Extract the [X, Y] coordinate from the center of the cell holding the provided text.  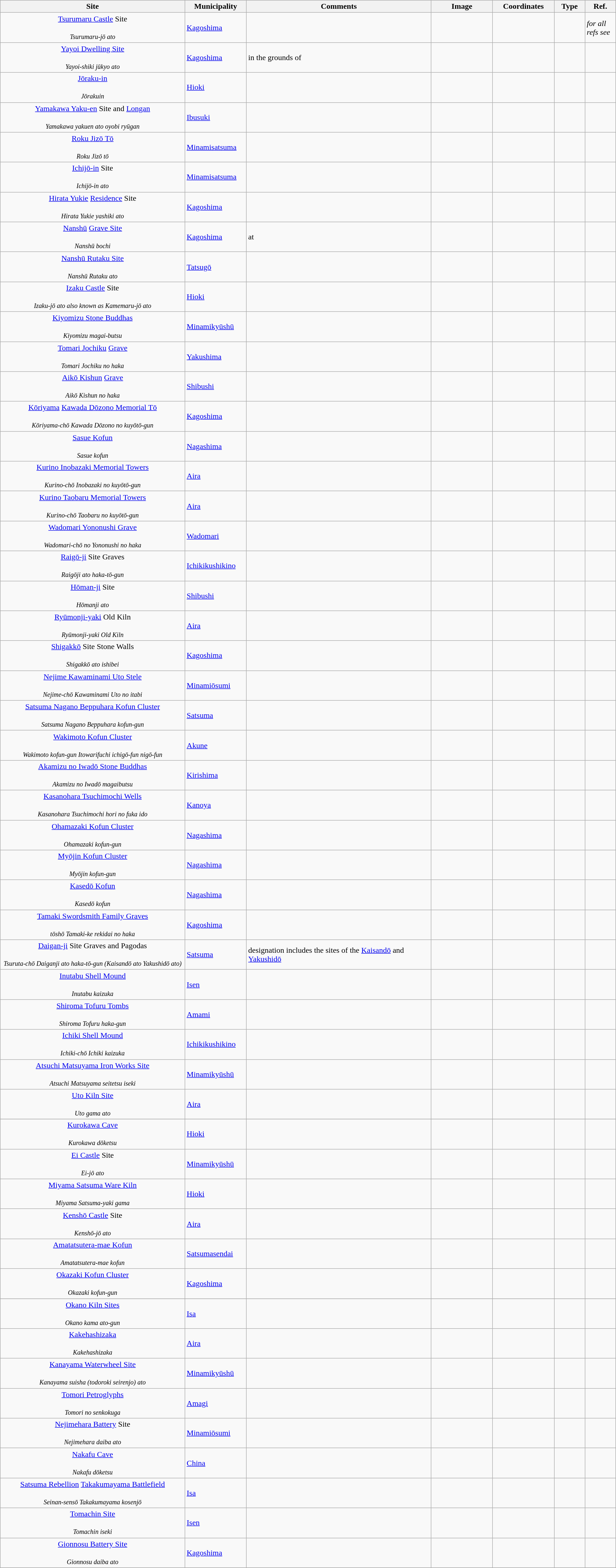
designation includes the sites of the Kaisandō and Yakushidō [339, 955]
Ryūmonji-yaki Old KilnRyūmonji-yaki Old Kiln [93, 626]
Tomori PetroglyphsTomori no senkokuga [93, 1403]
Wadomari Yononushi GraveWadomari-chō no Yononushi no haka [93, 536]
Satsuma Rebellion Takakumayama BattlefieldSeinan-sensō Takakumayama kosenjō [93, 1493]
Raigō-ji Site GravesRaigōji ato haka-tō-gun [93, 566]
Kiyomizu Stone BuddhasKiyomizu magai-butsu [93, 326]
Aikō Kishun GraveAikō Kishun no haka [93, 387]
Nejime Kawaminami Uto SteleNejime-chō Kawaminami Uto no itabi [93, 685]
Sasue KofunSasue kofun [93, 446]
Ichiki Shell MoundIchiki-chō Ichiki kaizuka [93, 1044]
China [216, 1463]
Kōriyama Kawada Dōzono Memorial TōKōriyama-chō Kawada Dōzono no kuyōtō-gun [93, 416]
Ei Castle SiteEi-jō ato [93, 1164]
Shigakkō Site Stone WallsShigakkō ato ishibei [93, 656]
Nanshū Rutaku SiteNanshū Rutaku ato [93, 267]
Jōraku-inJōrakuin [93, 87]
Kasanohara Tsuchimochi WellsKasanohara Tsuchimochi hori no fuka ido [93, 805]
Gionnosu Battery SiteGionnosu daiba ato [93, 1553]
Kurino Taobaru Memorial TowersKurino-chō Taobaru no kuyōtō-gun [93, 506]
Kirishima [216, 775]
Akune [216, 745]
Okazaki Kofun ClusterOkazaki kofun-gun [93, 1283]
Akamizu no Iwadō Stone BuddhasAkamizu no Iwadō magaibutsu [93, 775]
Amatatsutera-mae KofunAmatatsutera-mae kofun [93, 1254]
Ref. [600, 6]
Site [93, 6]
Kurino Inobazaki Memorial TowersKurino-chō Inobazaki no kuyōtō-gun [93, 476]
at [339, 237]
Tamaki Swordsmith Family Gravestōshō Tamaki-ke rekidai no haka [93, 925]
Uto Kiln SiteUto gama ato [93, 1104]
Kanayama Waterwheel SiteKanayama suisha (todoroki seirenjo) ato [93, 1373]
Ohamazaki Kofun ClusterOhamazaki kofun-gun [93, 835]
Nanshū Grave SiteNanshū bochi [93, 237]
Kasedō KofunKasedō kofun [93, 895]
Image [462, 6]
Nakafu CaveNakafu dōketsu [93, 1463]
Kurokawa CaveKurokawa dōketsu [93, 1134]
Satsumasendai [216, 1254]
Kanoya [216, 805]
Satsuma Nagano Beppuhara Kofun ClusterSatsuma Nagano Beppuhara kofun-gun [93, 715]
Ichijō-in SiteIchijō-in ato [93, 177]
Okano Kiln SitesOkano kama ato-gun [93, 1314]
Kenshō Castle SiteKenshō-jō ato [93, 1224]
Wadomari [216, 536]
Ibusuki [216, 117]
Izaku Castle SiteIzaku-jō ato also known as Kamemaru-jō ato [93, 297]
Comments [339, 6]
Hōman-ji SiteHōmanji ato [93, 596]
Yakushima [216, 357]
Shiroma Tofuru TombsShiroma Tofuru haka-gun [93, 1014]
Hirata Yukie Residence SiteHirata Yukie yashiki ato [93, 207]
Amami [216, 1014]
Inutabu Shell MoundInutabu kaizuka [93, 985]
Tomari Jochiku GraveTomari Jochiku no haka [93, 357]
Nejimehara Battery SiteNejimehara daiba ato [93, 1433]
Amagi [216, 1403]
in the grounds of [339, 57]
Myōjin Kofun ClusterMyōjin kofun-gun [93, 865]
Yamakawa Yaku-en Site and LonganYamakawa yakuen ato oyobi ryūgan [93, 117]
Coordinates [523, 6]
Tomachin SiteTomachin iseki [93, 1523]
Daigan-ji Site Graves and PagodasTsuruta-chō Daiganji ato haka-tō-gun (Kaisandō ato Yakushidō ato) [93, 955]
Atsuchi Matsuyama Iron Works SiteAtsuchi Matsuyama seitetsu iseki [93, 1074]
Tatsugō [216, 267]
Miyama Satsuma Ware KilnMiyama Satsuma-yaki gama [93, 1194]
Tsurumaru Castle SiteTsurumaru-jō ato [93, 28]
Type [570, 6]
KakehashizakaKakehashizaka [93, 1344]
Yayoi Dwelling SiteYayoi-shiki jūkyo ato [93, 57]
Roku Jizō TōRoku Jizō tō [93, 147]
Municipality [216, 6]
for all refs see [600, 28]
Wakimoto Kofun ClusterWakimoto kofun-gun Itowarifuchi ichigō-fun nigō-fun [93, 745]
